Return (X, Y) of the center of cell containing provided text 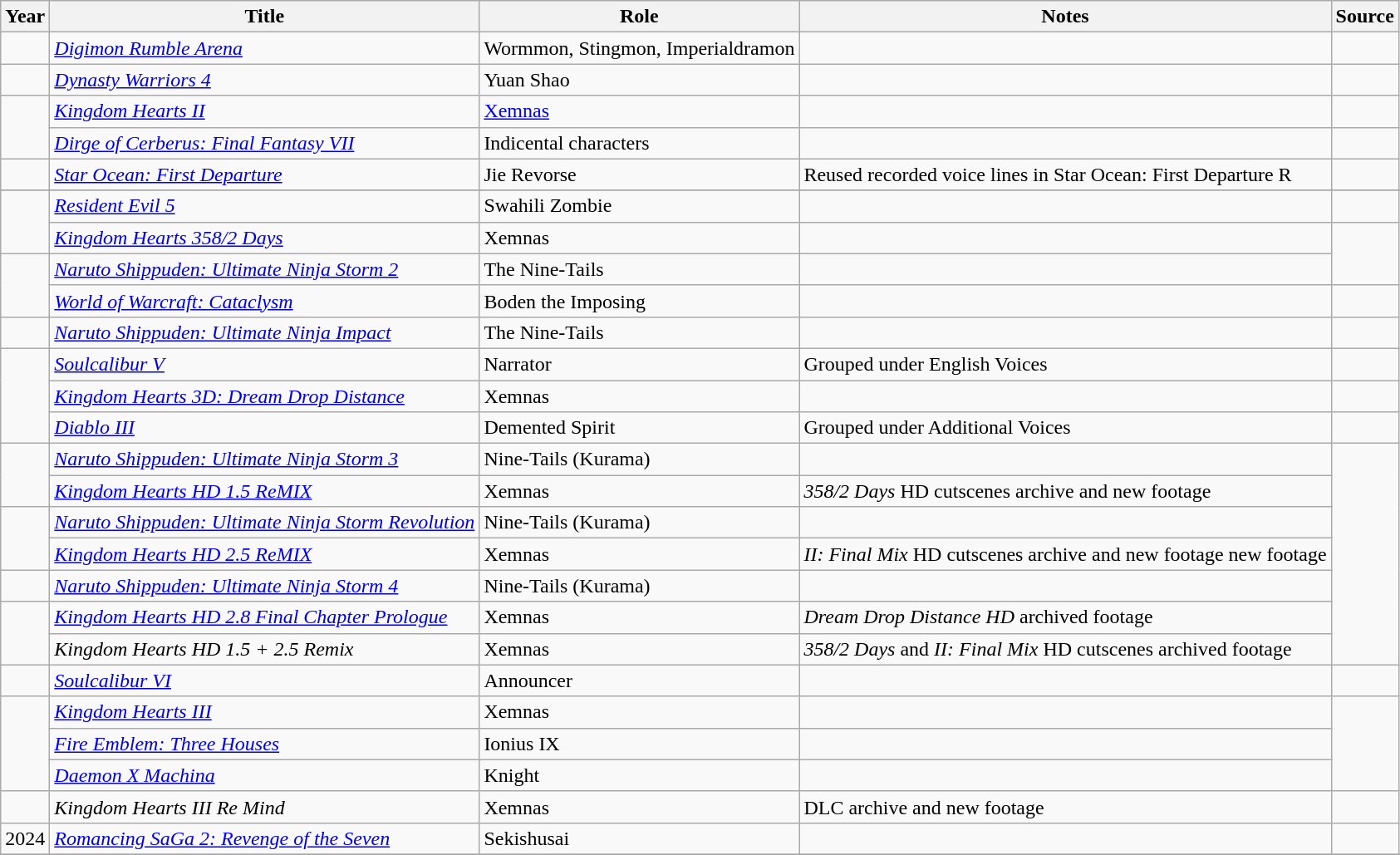
Naruto Shippuden: Ultimate Ninja Impact (264, 332)
DLC archive and new footage (1065, 807)
Kingdom Hearts 3D: Dream Drop Distance (264, 396)
Kingdom Hearts III Re Mind (264, 807)
Announcer (640, 681)
Naruto Shippuden: Ultimate Ninja Storm 2 (264, 269)
Role (640, 17)
Star Ocean: First Departure (264, 174)
Romancing SaGa 2: Revenge of the Seven (264, 838)
358/2 Days HD cutscenes archive and new footage (1065, 491)
Indicental characters (640, 143)
Resident Evil 5 (264, 206)
Naruto Shippuden: Ultimate Ninja Storm 4 (264, 586)
358/2 Days and II: Final Mix HD cutscenes archived footage (1065, 649)
2024 (25, 838)
Narrator (640, 364)
Kingdom Hearts HD 2.8 Final Chapter Prologue (264, 617)
Demented Spirit (640, 428)
Dirge of Cerberus: Final Fantasy VII (264, 143)
Source (1364, 17)
Soulcalibur VI (264, 681)
Swahili Zombie (640, 206)
Kingdom Hearts II (264, 111)
Grouped under English Voices (1065, 364)
Wormmon, Stingmon, Imperialdramon (640, 48)
Dynasty Warriors 4 (264, 80)
Title (264, 17)
Notes (1065, 17)
II: Final Mix HD cutscenes archive and new footage new footage (1065, 554)
Reused recorded voice lines in Star Ocean: First Departure R (1065, 174)
Kingdom Hearts HD 2.5 ReMIX (264, 554)
Fire Emblem: Three Houses (264, 744)
Grouped under Additional Voices (1065, 428)
Naruto Shippuden: Ultimate Ninja Storm Revolution (264, 523)
Dream Drop Distance HD archived footage (1065, 617)
Ionius IX (640, 744)
Kingdom Hearts 358/2 Days (264, 238)
Soulcalibur V (264, 364)
Naruto Shippuden: Ultimate Ninja Storm 3 (264, 459)
Kingdom Hearts HD 1.5 + 2.5 Remix (264, 649)
Diablo III (264, 428)
Year (25, 17)
Knight (640, 775)
Kingdom Hearts III (264, 712)
Yuan Shao (640, 80)
Boden the Imposing (640, 301)
Digimon Rumble Arena (264, 48)
Jie Revorse (640, 174)
Kingdom Hearts HD 1.5 ReMIX (264, 491)
World of Warcraft: Cataclysm (264, 301)
Sekishusai (640, 838)
Daemon X Machina (264, 775)
